Find where the given text appears and provide that cell's center as (x, y) coordinate. 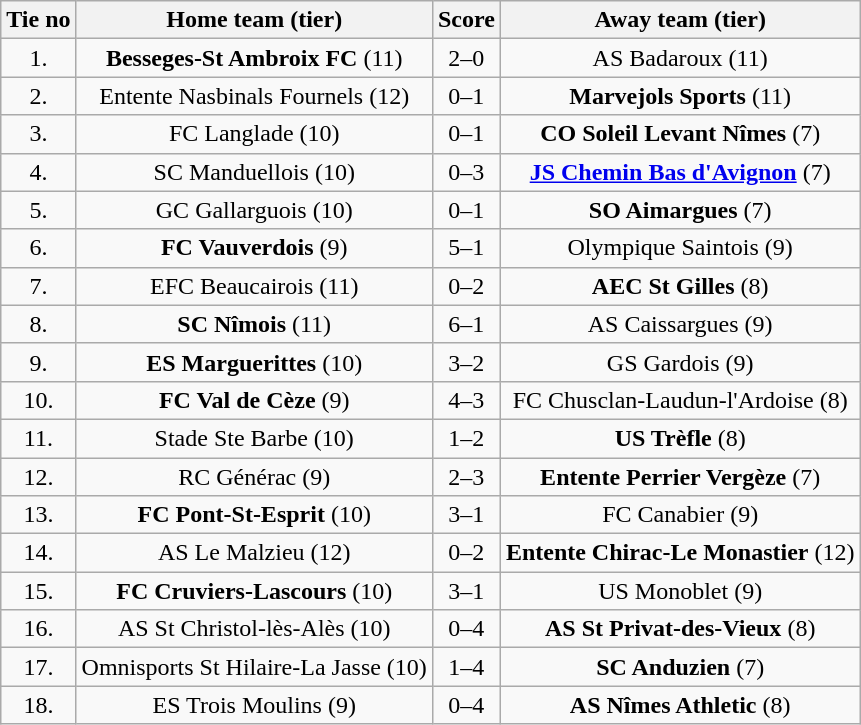
10. (38, 400)
Home team (tier) (254, 20)
Besseges-St Ambroix FC (11) (254, 58)
SC Manduellois (10) (254, 172)
Entente Nasbinals Fournels (12) (254, 96)
CO Soleil Levant Nîmes (7) (680, 134)
US Monoblet (9) (680, 591)
1–4 (466, 667)
3. (38, 134)
13. (38, 515)
ES Trois Moulins (9) (254, 705)
6. (38, 248)
5–1 (466, 248)
6–1 (466, 324)
15. (38, 591)
FC Cruviers-Lascours (10) (254, 591)
SO Aimargues (7) (680, 210)
FC Langlade (10) (254, 134)
2–0 (466, 58)
FC Vauverdois (9) (254, 248)
7. (38, 286)
AS Caissargues (9) (680, 324)
17. (38, 667)
GC Gallarguois (10) (254, 210)
JS Chemin Bas d'Avignon (7) (680, 172)
2. (38, 96)
2–3 (466, 477)
SC Nîmois (11) (254, 324)
FC Pont-St-Esprit (10) (254, 515)
4. (38, 172)
11. (38, 438)
14. (38, 553)
Marvejols Sports (11) (680, 96)
US Trèfle (8) (680, 438)
EFC Beaucairois (11) (254, 286)
ES Marguerittes (10) (254, 362)
18. (38, 705)
AS Nîmes Athletic (8) (680, 705)
FC Val de Cèze (9) (254, 400)
RC Générac (9) (254, 477)
AS St Privat-des-Vieux (8) (680, 629)
Tie no (38, 20)
1–2 (466, 438)
12. (38, 477)
GS Gardois (9) (680, 362)
Stade Ste Barbe (10) (254, 438)
Olympique Saintois (9) (680, 248)
0–3 (466, 172)
Entente Chirac-Le Monastier (12) (680, 553)
5. (38, 210)
FC Canabier (9) (680, 515)
AS Le Malzieu (12) (254, 553)
AS St Christol-lès-Alès (10) (254, 629)
16. (38, 629)
9. (38, 362)
FC Chusclan-Laudun-l'Ardoise (8) (680, 400)
Omnisports St Hilaire-La Jasse (10) (254, 667)
SC Anduzien (7) (680, 667)
Away team (tier) (680, 20)
1. (38, 58)
Entente Perrier Vergèze (7) (680, 477)
4–3 (466, 400)
3–2 (466, 362)
AS Badaroux (11) (680, 58)
Score (466, 20)
AEC St Gilles (8) (680, 286)
8. (38, 324)
